Pinpoint the cell where the given text exists, returning its [x, y] midpoint coordinate. 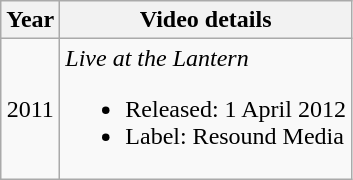
Year [30, 20]
2011 [30, 109]
Video details [206, 20]
Live at the LanternReleased: 1 April 2012Label: Resound Media [206, 109]
